Return the [x, y] coordinate for the center point of the cell that contains the specified text.  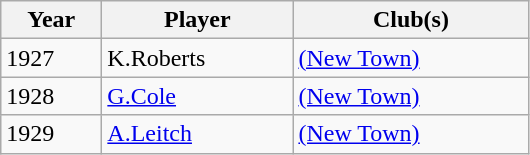
1928 [52, 96]
G.Cole [198, 96]
Club(s) [411, 20]
1927 [52, 58]
K.Roberts [198, 58]
Year [52, 20]
A.Leitch [198, 134]
1929 [52, 134]
Player [198, 20]
